Extract the (x, y) coordinate from the center of the cell holding the provided text.  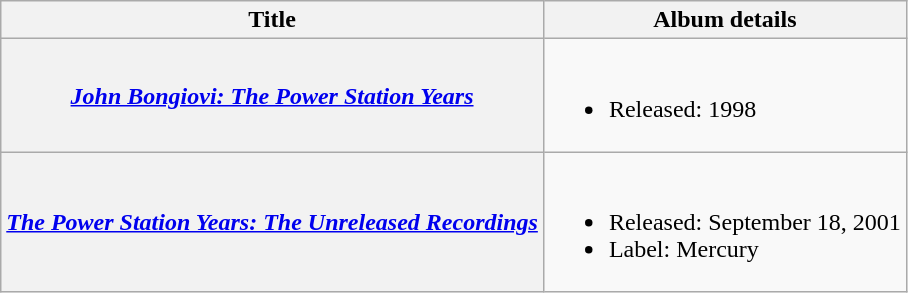
Album details (724, 20)
Title (272, 20)
John Bongiovi: The Power Station Years (272, 96)
The Power Station Years: The Unreleased Recordings (272, 222)
Released: 1998 (724, 96)
Released: September 18, 2001Label: Mercury (724, 222)
